From the cell containing the given text, extract its center point as [X, Y] coordinate. 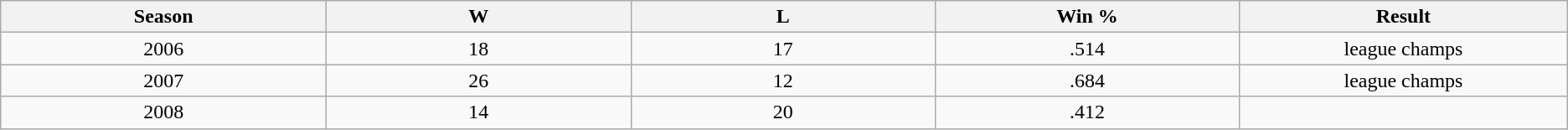
W [479, 17]
2006 [164, 49]
.684 [1087, 81]
12 [782, 81]
Result [1404, 17]
Win % [1087, 17]
26 [479, 81]
18 [479, 49]
2008 [164, 112]
20 [782, 112]
2007 [164, 81]
14 [479, 112]
.412 [1087, 112]
.514 [1087, 49]
Season [164, 17]
17 [782, 49]
L [782, 17]
